Detect which cell encompasses the target text, then output its (X, Y) center coordinate. 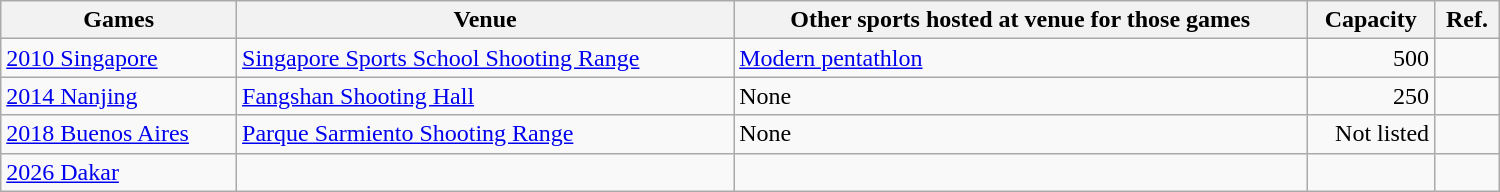
Ref. (1468, 20)
2014 Nanjing (119, 96)
Parque Sarmiento Shooting Range (486, 134)
Other sports hosted at venue for those games (1020, 20)
Venue (486, 20)
2018 Buenos Aires (119, 134)
Capacity (1371, 20)
2010 Singapore (119, 58)
250 (1371, 96)
Fangshan Shooting Hall (486, 96)
Not listed (1371, 134)
2026 Dakar (119, 172)
Games (119, 20)
Singapore Sports School Shooting Range (486, 58)
500 (1371, 58)
Modern pentathlon (1020, 58)
